Output the [x, y] coordinate of the center of the cell containing the given text.  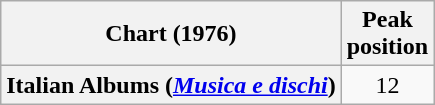
Italian Albums (Musica e dischi) [171, 85]
Chart (1976) [171, 34]
12 [387, 85]
Peakposition [387, 34]
